Search for the cell housing the specified text and yield its [x, y] center coordinate. 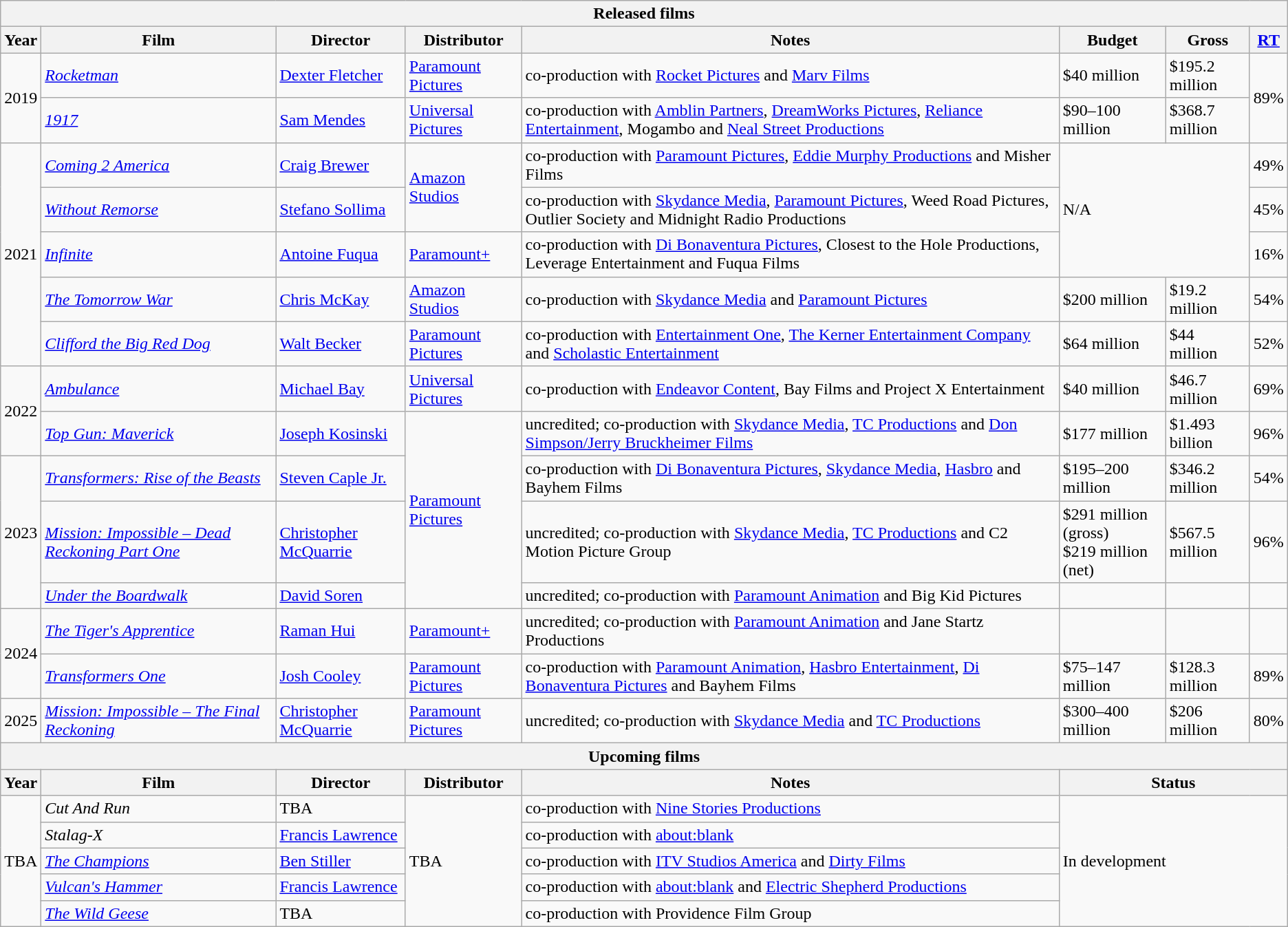
Stefano Sollima [341, 209]
Sam Mendes [341, 120]
Michael Bay [341, 388]
2022 [21, 411]
Transformers: Rise of the Beasts [158, 478]
co-production with Amblin Partners, DreamWorks Pictures, Reliance Entertainment, Mogambo and Neal Street Productions [790, 120]
$19.2 million [1207, 299]
co-production with Rocket Pictures and Marv Films [790, 76]
co-production with Endeavor Content, Bay Films and Project X Entertainment [790, 388]
Chris McKay [341, 299]
Without Remorse [158, 209]
2025 [21, 721]
$346.2 million [1207, 478]
$1.493 billion [1207, 434]
Clifford the Big Red Dog [158, 344]
co-production with Di Bonaventura Pictures, Skydance Media, Hasbro and Bayhem Films [790, 478]
uncredited; co-production with Paramount Animation and Big Kid Pictures [790, 596]
David Soren [341, 596]
16% [1269, 255]
Walt Becker [341, 344]
Raman Hui [341, 632]
1917 [158, 120]
2019 [21, 98]
co-production with about:blank and Electric Shepherd Productions [790, 887]
The Champions [158, 861]
Released films [644, 14]
$200 million [1112, 299]
2024 [21, 654]
$195.2 million [1207, 76]
$44 million [1207, 344]
Mission: Impossible – Dead Reckoning Part One [158, 542]
uncredited; co-production with Paramount Animation and Jane Startz Productions [790, 632]
co-production with Skydance Media and Paramount Pictures [790, 299]
$195–200 million [1112, 478]
$300–400 million [1112, 721]
uncredited; co-production with Skydance Media, TC Productions and C2 Motion Picture Group [790, 542]
$46.7 million [1207, 388]
Josh Cooley [341, 676]
Craig Brewer [341, 165]
uncredited; co-production with Skydance Media, TC Productions and Don Simpson/Jerry Bruckheimer Films [790, 434]
69% [1269, 388]
co-production with Nine Stories Productions [790, 809]
Stalag-X [158, 835]
N/A [1155, 209]
The Tomorrow War [158, 299]
Dexter Fletcher [341, 76]
49% [1269, 165]
In development [1173, 861]
$128.3 million [1207, 676]
co-production with Paramount Animation, Hasbro Entertainment, Di Bonaventura Pictures and Bayhem Films [790, 676]
co-production with Skydance Media, Paramount Pictures, Weed Road Pictures, Outlier Society and Midnight Radio Productions [790, 209]
2021 [21, 255]
Cut And Run [158, 809]
$177 million [1112, 434]
co-production with Providence Film Group [790, 913]
Status [1173, 782]
80% [1269, 721]
co-production with Paramount Pictures, Eddie Murphy Productions and Misher Films [790, 165]
$206 million [1207, 721]
Ben Stiller [341, 861]
$90–100 million [1112, 120]
Infinite [158, 255]
The Wild Geese [158, 913]
Mission: Impossible – The Final Reckoning [158, 721]
2023 [21, 532]
$567.5 million [1207, 542]
Steven Caple Jr. [341, 478]
45% [1269, 209]
Antoine Fuqua [341, 255]
52% [1269, 344]
Top Gun: Maverick [158, 434]
$368.7 million [1207, 120]
co-production with Entertainment One, The Kerner Entertainment Company and Scholastic Entertainment [790, 344]
Transformers One [158, 676]
Rocketman [158, 76]
$291 million (gross)$219 million (net) [1112, 542]
uncredited; co-production with Skydance Media and TC Productions [790, 721]
Upcoming films [644, 756]
Gross [1207, 40]
co-production with ITV Studios America and Dirty Films [790, 861]
Under the Boardwalk [158, 596]
Joseph Kosinski [341, 434]
Vulcan's Hammer [158, 887]
co-production with Di Bonaventura Pictures, Closest to the Hole Productions, Leverage Entertainment and Fuqua Films [790, 255]
Ambulance [158, 388]
$75–147 million [1112, 676]
RT [1269, 40]
Budget [1112, 40]
Coming 2 America [158, 165]
$64 million [1112, 344]
The Tiger's Apprentice [158, 632]
co-production with about:blank [790, 835]
